Pinpoint the cell where the given text exists, returning its (x, y) midpoint coordinate. 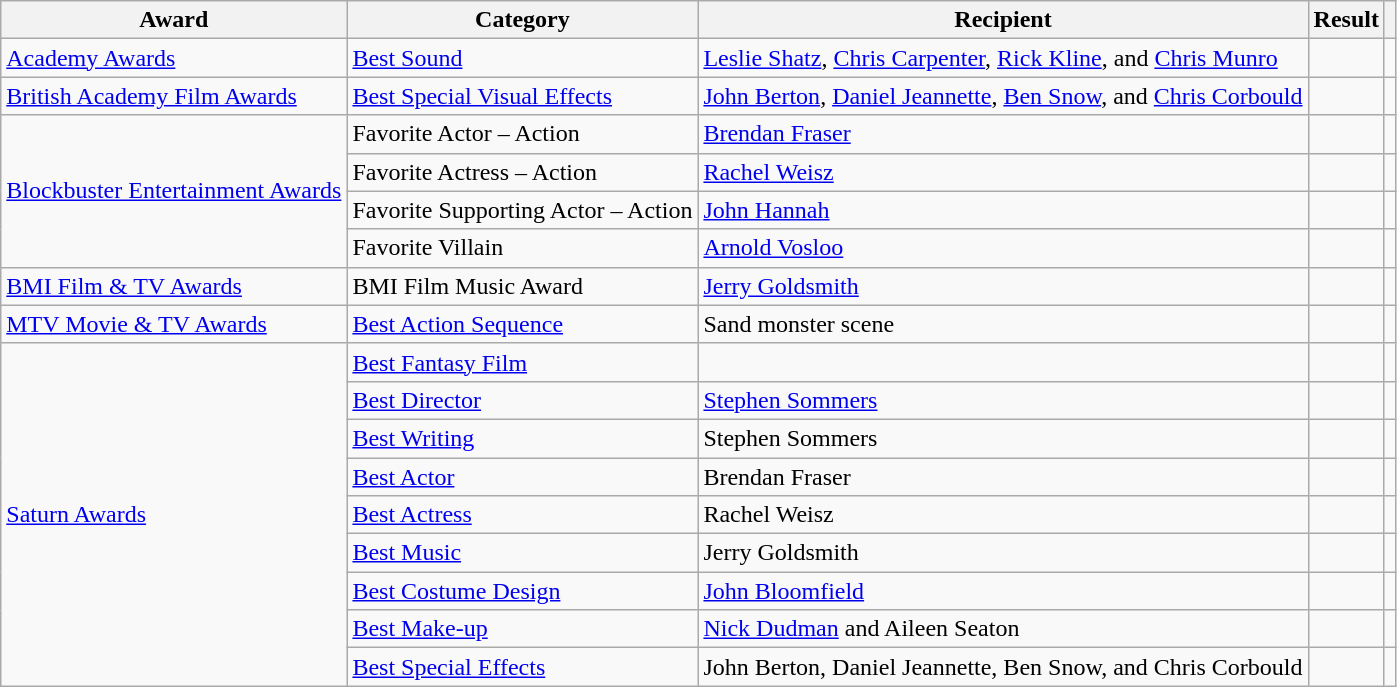
Best Writing (522, 438)
Arnold Vosloo (1003, 248)
Blockbuster Entertainment Awards (174, 191)
Saturn Awards (174, 514)
Best Director (522, 400)
Favorite Villain (522, 248)
Favorite Supporting Actor – Action (522, 210)
Leslie Shatz, Chris Carpenter, Rick Kline, and Chris Munro (1003, 58)
BMI Film Music Award (522, 286)
John Bloomfield (1003, 591)
Best Actress (522, 515)
Result (1346, 20)
John Hannah (1003, 210)
Nick Dudman and Aileen Seaton (1003, 629)
Best Special Effects (522, 667)
Best Costume Design (522, 591)
Category (522, 20)
Favorite Actor – Action (522, 134)
Best Sound (522, 58)
Best Special Visual Effects (522, 96)
Best Music (522, 553)
British Academy Film Awards (174, 96)
Award (174, 20)
Academy Awards (174, 58)
Best Actor (522, 477)
MTV Movie & TV Awards (174, 324)
BMI Film & TV Awards (174, 286)
Favorite Actress – Action (522, 172)
Recipient (1003, 20)
Best Make-up (522, 629)
Sand monster scene (1003, 324)
Best Fantasy Film (522, 362)
Best Action Sequence (522, 324)
